Detect which cell encompasses the target text, then output its (X, Y) center coordinate. 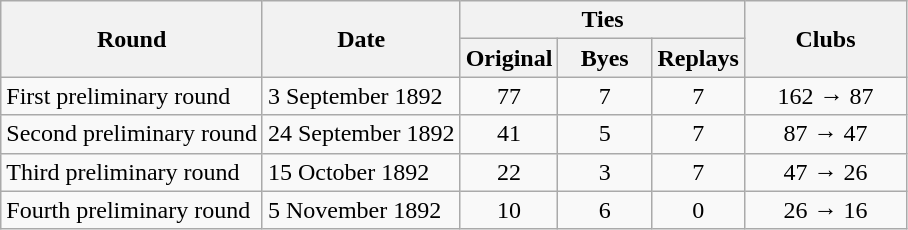
Replays (698, 58)
3 (605, 172)
10 (509, 210)
5 November 1892 (361, 210)
Second preliminary round (132, 134)
41 (509, 134)
Fourth preliminary round (132, 210)
15 October 1892 (361, 172)
22 (509, 172)
6 (605, 210)
Original (509, 58)
Round (132, 39)
24 September 1892 (361, 134)
Byes (605, 58)
5 (605, 134)
77 (509, 96)
Third preliminary round (132, 172)
Date (361, 39)
162 → 87 (826, 96)
First preliminary round (132, 96)
47 → 26 (826, 172)
Clubs (826, 39)
87 → 47 (826, 134)
Ties (602, 20)
0 (698, 210)
26 → 16 (826, 210)
3 September 1892 (361, 96)
